Locate the cell with the specified text and output its [x, y] center coordinate. 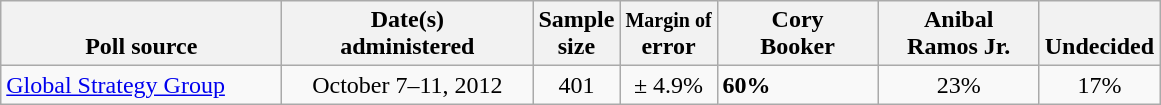
17% [1099, 85]
AnibalRamos Jr. [958, 34]
23% [958, 85]
Global Strategy Group [142, 85]
Margin oferror [668, 34]
CoryBooker [798, 34]
60% [798, 85]
Poll source [142, 34]
Undecided [1099, 34]
401 [576, 85]
Samplesize [576, 34]
October 7–11, 2012 [408, 85]
± 4.9% [668, 85]
Date(s)administered [408, 34]
